Extract the (x, y) coordinate from the center of the cell holding the provided text.  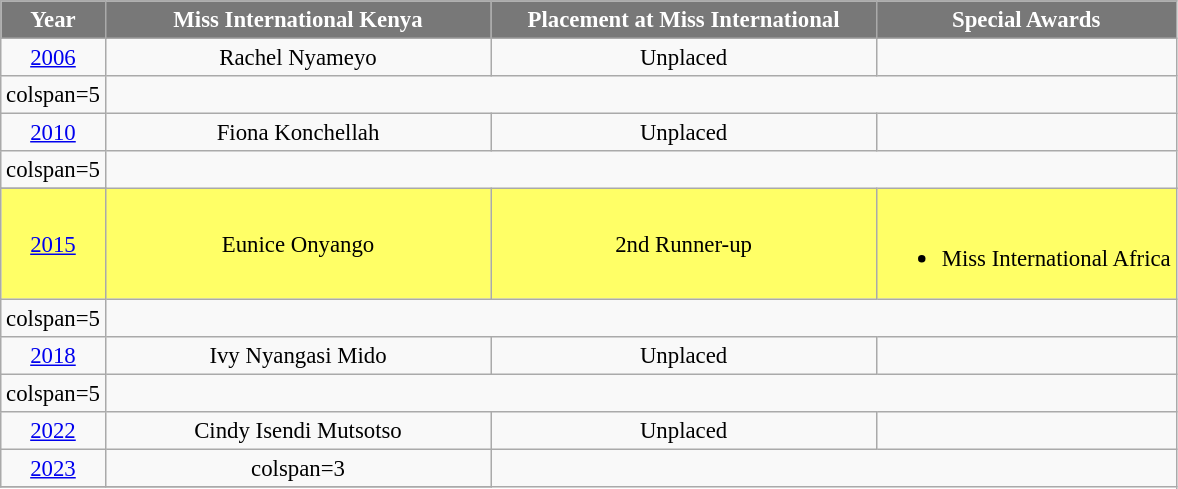
Special Awards (1026, 20)
Ivy Nyangasi Mido (298, 356)
2nd Runner-up (684, 244)
2023 (53, 468)
2010 (53, 133)
Miss International Africa (1026, 244)
Rachel Nyameyo (298, 58)
2015 (53, 244)
Eunice Onyango (298, 244)
2006 (53, 58)
Year (53, 20)
Fiona Konchellah (298, 133)
2018 (53, 356)
Cindy Isendi Mutsotso (298, 431)
Placement at Miss International (684, 20)
Miss International Kenya (298, 20)
colspan=3 (298, 468)
2022 (53, 431)
